Return the (x, y) coordinate for the center point of the cell that contains the specified text.  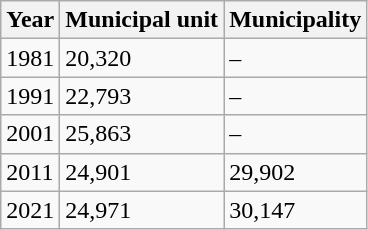
30,147 (296, 210)
Year (30, 20)
24,901 (142, 172)
20,320 (142, 58)
2021 (30, 210)
2001 (30, 134)
Municipality (296, 20)
22,793 (142, 96)
29,902 (296, 172)
1981 (30, 58)
1991 (30, 96)
Municipal unit (142, 20)
25,863 (142, 134)
2011 (30, 172)
24,971 (142, 210)
